From the cell containing the given text, extract its center point as [x, y] coordinate. 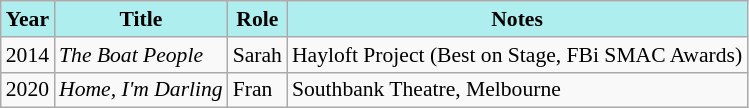
Role [258, 19]
Hayloft Project (Best on Stage, FBi SMAC Awards) [517, 55]
Sarah [258, 55]
Fran [258, 90]
Home, I'm Darling [141, 90]
2020 [28, 90]
Notes [517, 19]
2014 [28, 55]
Title [141, 19]
Southbank Theatre, Melbourne [517, 90]
The Boat People [141, 55]
Year [28, 19]
